Return [x, y] of the center of cell containing provided text 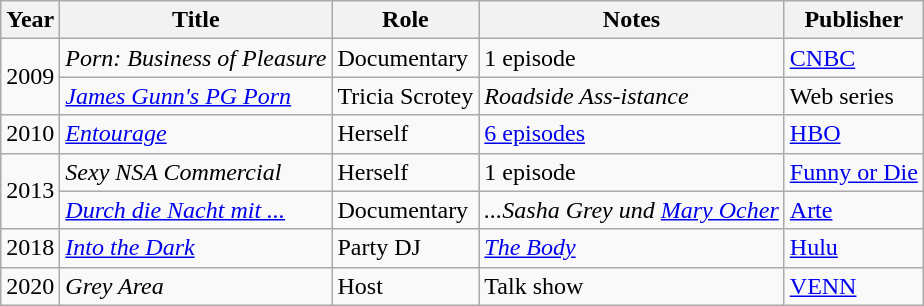
2020 [30, 286]
Grey Area [196, 286]
Sexy NSA Commercial [196, 172]
Durch die Nacht mit ... [196, 210]
Title [196, 20]
Into the Dark [196, 248]
Role [406, 20]
2010 [30, 134]
Funny or Die [854, 172]
Tricia Scrotey [406, 96]
Roadside Ass-istance [632, 96]
2009 [30, 77]
Party DJ [406, 248]
HBO [854, 134]
Web series [854, 96]
CNBC [854, 58]
Publisher [854, 20]
Talk show [632, 286]
Host [406, 286]
Porn: Business of Pleasure [196, 58]
VENN [854, 286]
2018 [30, 248]
Hulu [854, 248]
...Sasha Grey und Mary Ocher [632, 210]
2013 [30, 191]
The Body [632, 248]
Notes [632, 20]
James Gunn's PG Porn [196, 96]
Arte [854, 210]
Year [30, 20]
6 episodes [632, 134]
Entourage [196, 134]
